Extract the [X, Y] coordinate from the center of the cell holding the provided text.  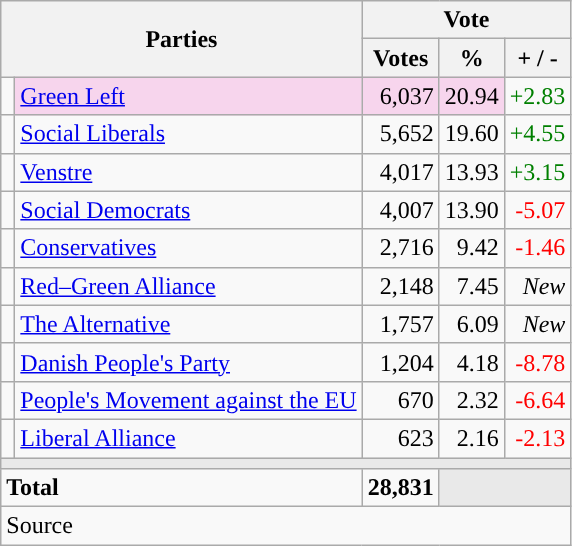
+3.15 [538, 172]
The Alternative [188, 324]
-1.46 [538, 248]
4,017 [400, 172]
6.09 [472, 324]
People's Movement against the EU [188, 400]
1,204 [400, 362]
4.18 [472, 362]
-2.13 [538, 438]
28,831 [400, 488]
2,716 [400, 248]
4,007 [400, 210]
-6.64 [538, 400]
670 [400, 400]
Social Democrats [188, 210]
13.93 [472, 172]
Parties [182, 39]
Vote [466, 20]
+ / - [538, 58]
6,037 [400, 96]
5,652 [400, 134]
13.90 [472, 210]
19.60 [472, 134]
Social Liberals [188, 134]
2.16 [472, 438]
Venstre [188, 172]
623 [400, 438]
2.32 [472, 400]
+4.55 [538, 134]
Conservatives [188, 248]
Danish People's Party [188, 362]
-5.07 [538, 210]
7.45 [472, 286]
Votes [400, 58]
2,148 [400, 286]
Red–Green Alliance [188, 286]
Total [182, 488]
-8.78 [538, 362]
1,757 [400, 324]
+2.83 [538, 96]
% [472, 58]
Source [286, 526]
Liberal Alliance [188, 438]
Green Left [188, 96]
9.42 [472, 248]
20.94 [472, 96]
